Extract the (X, Y) coordinate from the center of the cell holding the provided text.  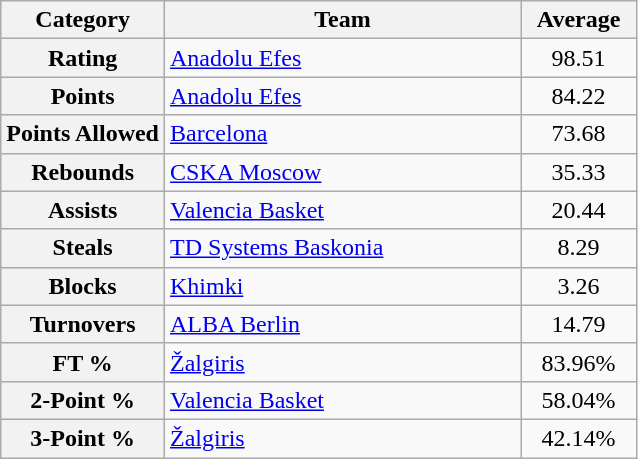
TD Systems Baskonia (343, 248)
42.14% (579, 438)
CSKA Moscow (343, 172)
14.79 (579, 324)
Turnovers (83, 324)
Blocks (83, 286)
Average (579, 20)
ALBA Berlin (343, 324)
Team (343, 20)
Assists (83, 210)
Steals (83, 248)
3-Point % (83, 438)
Khimki (343, 286)
Rating (83, 58)
Points (83, 96)
58.04% (579, 400)
98.51 (579, 58)
83.96% (579, 362)
Points Allowed (83, 134)
84.22 (579, 96)
8.29 (579, 248)
73.68 (579, 134)
3.26 (579, 286)
20.44 (579, 210)
2-Point % (83, 400)
Category (83, 20)
35.33 (579, 172)
Rebounds (83, 172)
FT % (83, 362)
Barcelona (343, 134)
